Pinpoint the cell where the given text exists, returning its [x, y] midpoint coordinate. 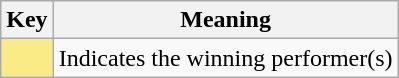
Meaning [226, 20]
Key [27, 20]
Indicates the winning performer(s) [226, 58]
